Locate the cell with the specified text and output its [x, y] center coordinate. 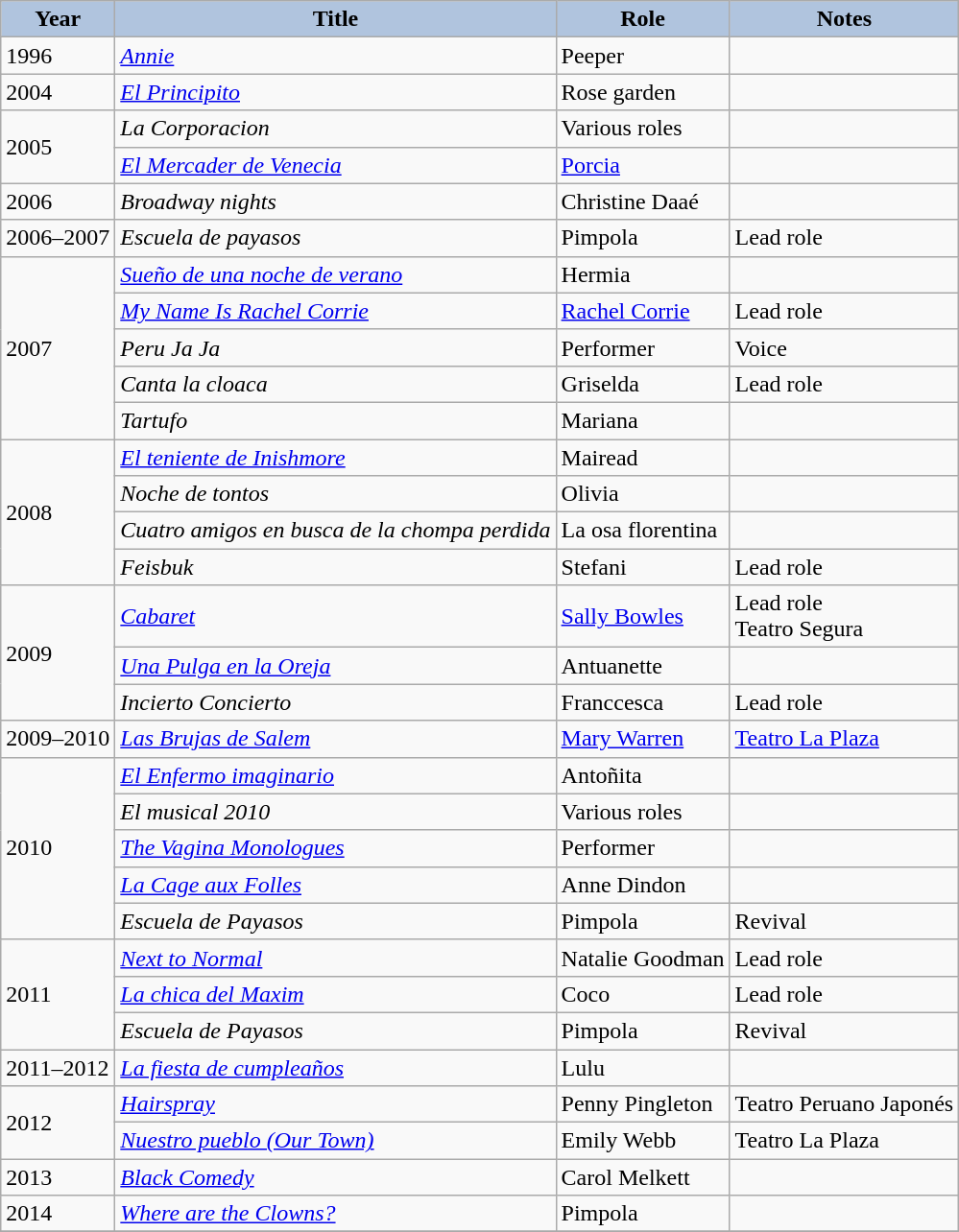
El Mercader de Venecia [336, 165]
2004 [58, 92]
El Principito [336, 92]
Next to Normal [336, 958]
Natalie Goodman [643, 958]
Las Brujas de Salem [336, 739]
Where are the Clowns? [336, 1214]
Franccesca [643, 702]
La Corporacion [336, 129]
Olivia [643, 494]
Year [58, 19]
Hermia [643, 274]
Noche de tontos [336, 494]
Lulu [643, 1068]
Sally Bowles [643, 616]
Lead roleTeatro Segura [845, 616]
Canta la cloaca [336, 384]
Broadway nights [336, 201]
La fiesta de cumpleaños [336, 1068]
2013 [58, 1177]
2012 [58, 1123]
2007 [58, 347]
Cabaret [336, 616]
2011 [58, 994]
Escuela de payasos [336, 238]
Griselda [643, 384]
El teniente de Inishmore [336, 458]
Incierto Concierto [336, 702]
Role [643, 19]
Voice [845, 347]
2008 [58, 512]
Title [336, 19]
2005 [58, 147]
Penny Pingleton [643, 1104]
My Name Is Rachel Corrie [336, 311]
Hairspray [336, 1104]
Emily Webb [643, 1141]
2011–2012 [58, 1068]
1996 [58, 56]
Rachel Corrie [643, 311]
La osa florentina [643, 531]
Black Comedy [336, 1177]
2006–2007 [58, 238]
Anne Dindon [643, 885]
Notes [845, 19]
2009–2010 [58, 739]
Mairead [643, 458]
Annie [336, 56]
The Vagina Monologues [336, 848]
Cuatro amigos en busca de la chompa perdida [336, 531]
2009 [58, 652]
Mary Warren [643, 739]
Sueño de una noche de verano [336, 274]
La Cage aux Folles [336, 885]
Peeper [643, 56]
Coco [643, 994]
Porcia [643, 165]
La chica del Maxim [336, 994]
Rose garden [643, 92]
Tartufo [336, 420]
Feisbuk [336, 567]
Mariana [643, 420]
Christine Daaé [643, 201]
Una Pulga en la Oreja [336, 666]
Peru Ja Ja [336, 347]
El Enfermo imaginario [336, 775]
El musical 2010 [336, 812]
2010 [58, 848]
Antoñita [643, 775]
Nuestro pueblo (Our Town) [336, 1141]
2014 [58, 1214]
Teatro Peruano Japonés [845, 1104]
Carol Melkett [643, 1177]
Antuanette [643, 666]
Stefani [643, 567]
2006 [58, 201]
